Identify which cell holds the provided text, then report its (x, y) central coordinate. 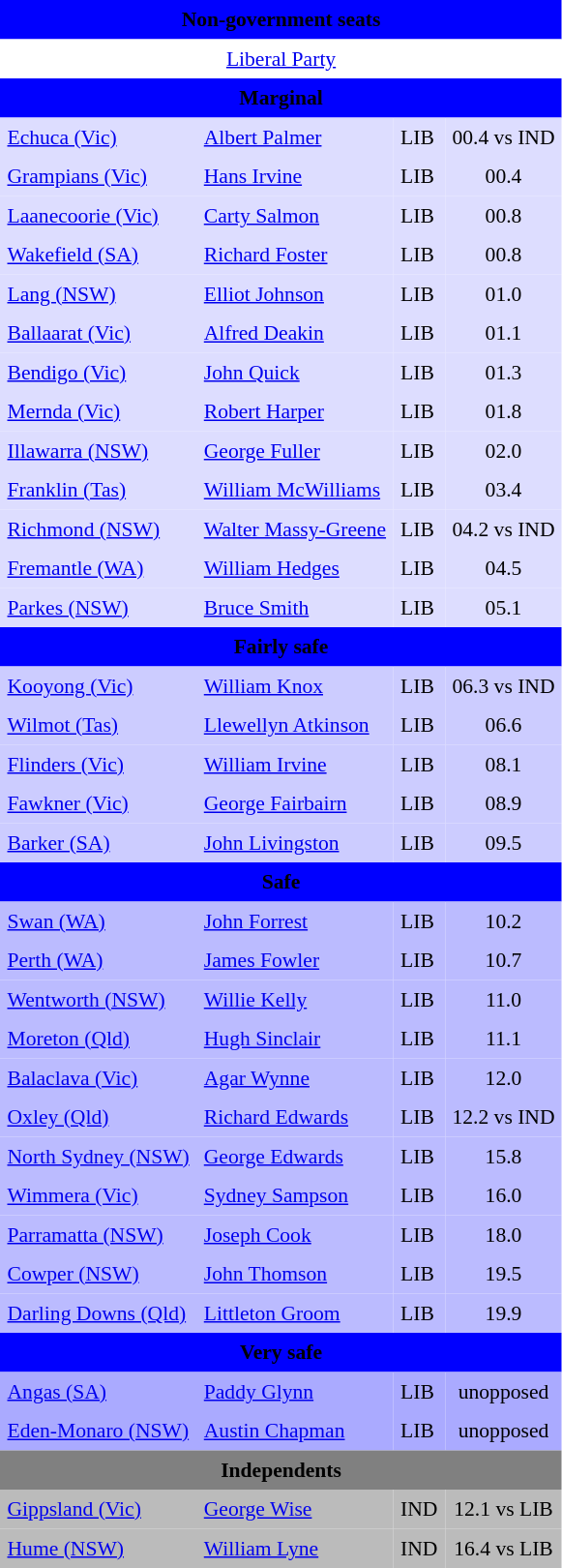
Fawkner (Vic) (99, 803)
19.5 (503, 1274)
Elliot Johnson (294, 293)
04.2 vs IND (503, 528)
Safe (281, 882)
Agar Wynne (294, 1077)
Wilmot (Tas) (99, 725)
John Thomson (294, 1274)
John Livingston (294, 842)
Paddy Glynn (294, 1391)
Albert Palmer (294, 136)
Gippsland (Vic) (99, 1509)
Carty Salmon (294, 215)
18.0 (503, 1234)
Moreton (Qld) (99, 1039)
01.8 (503, 411)
Eden-Monaro (NSW) (99, 1431)
00.4 vs IND (503, 136)
08.9 (503, 803)
Illawarra (NSW) (99, 450)
16.4 vs LIB (503, 1548)
William Knox (294, 685)
Darling Downs (Qld) (99, 1312)
Joseph Cook (294, 1234)
01.3 (503, 372)
Grampians (Vic) (99, 176)
Hugh Sinclair (294, 1039)
Independents (281, 1469)
George Edwards (294, 1156)
11.0 (503, 999)
Cowper (NSW) (99, 1274)
Marginal (281, 98)
Richard Foster (294, 255)
05.1 (503, 607)
01.0 (503, 293)
03.4 (503, 490)
Oxley (Qld) (99, 1117)
John Forrest (294, 920)
10.7 (503, 960)
16.0 (503, 1195)
12.2 vs IND (503, 1117)
Echuca (Vic) (99, 136)
Hans Irvine (294, 176)
Sydney Sampson (294, 1195)
11.1 (503, 1039)
Austin Chapman (294, 1431)
Wimmera (Vic) (99, 1195)
09.5 (503, 842)
William Hedges (294, 568)
08.1 (503, 764)
Littleton Groom (294, 1312)
Wakefield (SA) (99, 255)
William Irvine (294, 764)
04.5 (503, 568)
Balaclava (Vic) (99, 1077)
Parkes (NSW) (99, 607)
Robert Harper (294, 411)
Fairly safe (281, 647)
Bendigo (Vic) (99, 372)
Flinders (Vic) (99, 764)
15.8 (503, 1156)
Very safe (281, 1352)
Mernda (Vic) (99, 411)
01.1 (503, 333)
Laanecoorie (Vic) (99, 215)
Liberal Party (281, 58)
Bruce Smith (294, 607)
George Wise (294, 1509)
Richmond (NSW) (99, 528)
12.1 vs LIB (503, 1509)
Richard Edwards (294, 1117)
06.6 (503, 725)
10.2 (503, 920)
George Fairbairn (294, 803)
Barker (SA) (99, 842)
George Fuller (294, 450)
12.0 (503, 1077)
Alfred Deakin (294, 333)
Lang (NSW) (99, 293)
00.4 (503, 176)
William McWilliams (294, 490)
Angas (SA) (99, 1391)
William Lyne (294, 1548)
Willie Kelly (294, 999)
James Fowler (294, 960)
North Sydney (NSW) (99, 1156)
02.0 (503, 450)
Franklin (Tas) (99, 490)
19.9 (503, 1312)
06.3 vs IND (503, 685)
Ballaarat (Vic) (99, 333)
Perth (WA) (99, 960)
Parramatta (NSW) (99, 1234)
Kooyong (Vic) (99, 685)
Fremantle (WA) (99, 568)
Llewellyn Atkinson (294, 725)
Non-government seats (281, 19)
Swan (WA) (99, 920)
Hume (NSW) (99, 1548)
Wentworth (NSW) (99, 999)
Walter Massy-Greene (294, 528)
John Quick (294, 372)
